Pinpoint the cell where the given text exists, returning its [x, y] midpoint coordinate. 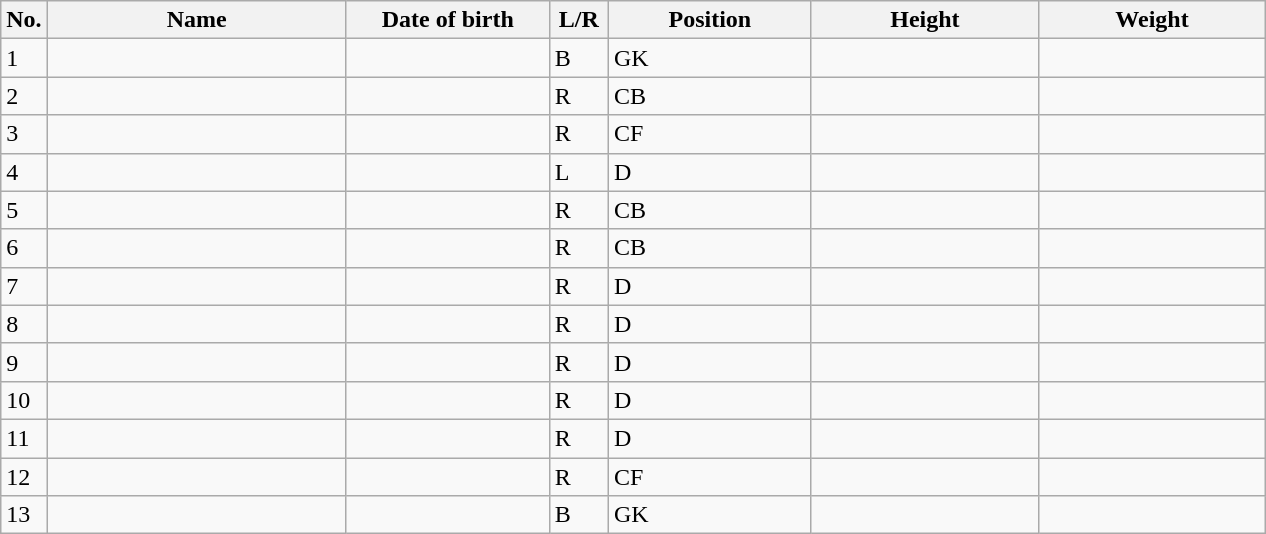
No. [24, 20]
Height [924, 20]
1 [24, 58]
Date of birth [448, 20]
2 [24, 96]
7 [24, 286]
L [578, 172]
3 [24, 134]
5 [24, 210]
11 [24, 438]
10 [24, 400]
9 [24, 362]
L/R [578, 20]
Name [196, 20]
Position [710, 20]
6 [24, 248]
12 [24, 477]
8 [24, 324]
13 [24, 515]
Weight [1152, 20]
4 [24, 172]
